Find where the given text appears and provide that cell's center as (x, y) coordinate. 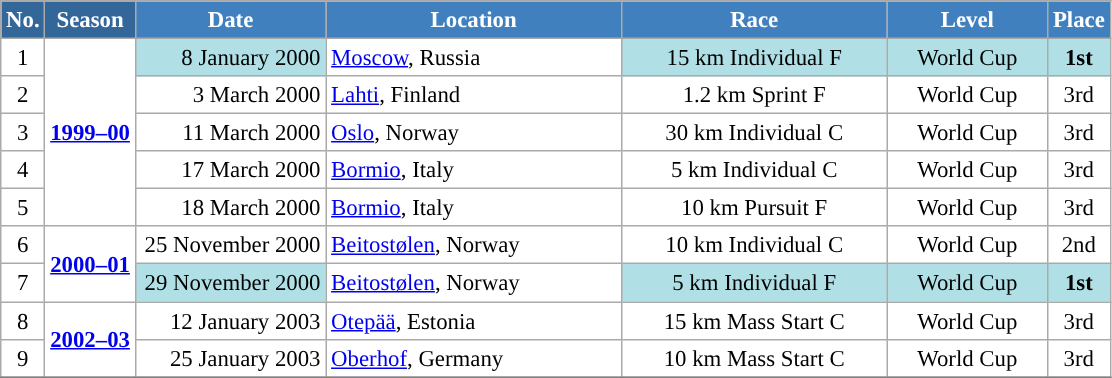
15 km Individual F (754, 58)
1.2 km Sprint F (754, 95)
2002–03 (90, 340)
Race (754, 20)
6 (23, 245)
Oberhof, Germany (474, 358)
2 (23, 95)
7 (23, 283)
12 January 2003 (230, 321)
10 km Individual C (754, 245)
Moscow, Russia (474, 58)
Season (90, 20)
8 (23, 321)
3 March 2000 (230, 95)
Level (968, 20)
10 km Pursuit F (754, 208)
Date (230, 20)
4 (23, 170)
17 March 2000 (230, 170)
5 km Individual C (754, 170)
18 March 2000 (230, 208)
25 January 2003 (230, 358)
2nd (1079, 245)
Lahti, Finland (474, 95)
8 January 2000 (230, 58)
Place (1079, 20)
11 March 2000 (230, 133)
29 November 2000 (230, 283)
5 (23, 208)
25 November 2000 (230, 245)
5 km Individual F (754, 283)
1999–00 (90, 133)
10 km Mass Start C (754, 358)
Oslo, Norway (474, 133)
1 (23, 58)
30 km Individual C (754, 133)
3 (23, 133)
9 (23, 358)
No. (23, 20)
Otepää, Estonia (474, 321)
15 km Mass Start C (754, 321)
2000–01 (90, 264)
Location (474, 20)
